Scan for the cell matching the given text and deliver its [x, y] coordinate at center. 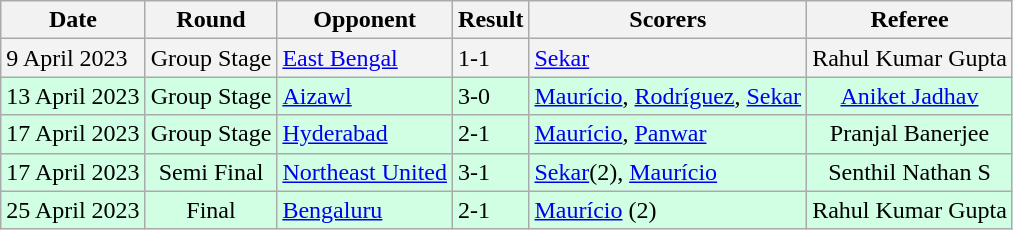
25 April 2023 [73, 210]
East Bengal [365, 58]
Round [211, 20]
Semi Final [211, 172]
Aizawl [365, 96]
3-0 [491, 96]
Date [73, 20]
Hyderabad [365, 134]
13 April 2023 [73, 96]
Senthil Nathan S [910, 172]
Northeast United [365, 172]
9 April 2023 [73, 58]
Opponent [365, 20]
Final [211, 210]
Sekar(2), Maurício [668, 172]
Aniket Jadhav [910, 96]
1-1 [491, 58]
Sekar [668, 58]
Scorers [668, 20]
Pranjal Banerjee [910, 134]
Referee [910, 20]
Maurício (2) [668, 210]
3-1 [491, 172]
Maurício, Panwar [668, 134]
Maurício, Rodríguez, Sekar [668, 96]
Bengaluru [365, 210]
Result [491, 20]
